Extract the [X, Y] coordinate from the center of the cell holding the provided text.  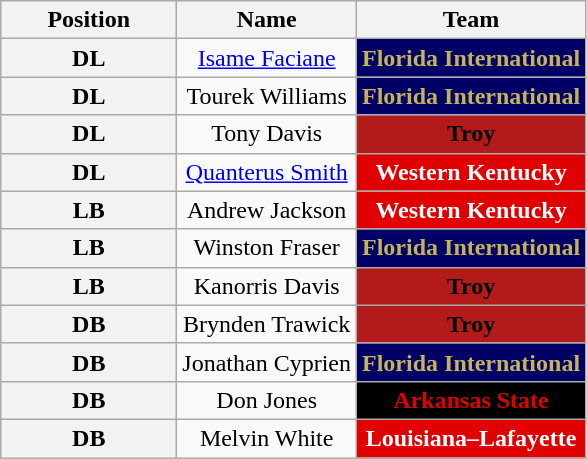
Louisiana–Lafayette [472, 438]
Melvin White [267, 438]
Winston Fraser [267, 248]
Arkansas State [472, 400]
Kanorris Davis [267, 286]
Don Jones [267, 400]
Isame Faciane [267, 58]
Tourek Williams [267, 96]
Name [267, 20]
Quanterus Smith [267, 172]
Jonathan Cyprien [267, 362]
Position [89, 20]
Team [472, 20]
Andrew Jackson [267, 210]
Tony Davis [267, 134]
Brynden Trawick [267, 324]
